Determine the [x, y] coordinate at the center of the cell enclosing the given text.  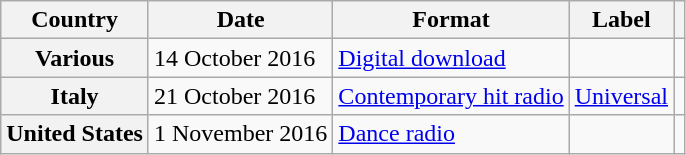
Label [621, 20]
14 October 2016 [240, 58]
Italy [75, 96]
Date [240, 20]
21 October 2016 [240, 96]
Format [451, 20]
1 November 2016 [240, 134]
Contemporary hit radio [451, 96]
Universal [621, 96]
Dance radio [451, 134]
Various [75, 58]
Country [75, 20]
Digital download [451, 58]
United States [75, 134]
